Provide the [x, y] coordinate of the cell's center where the given text is located.  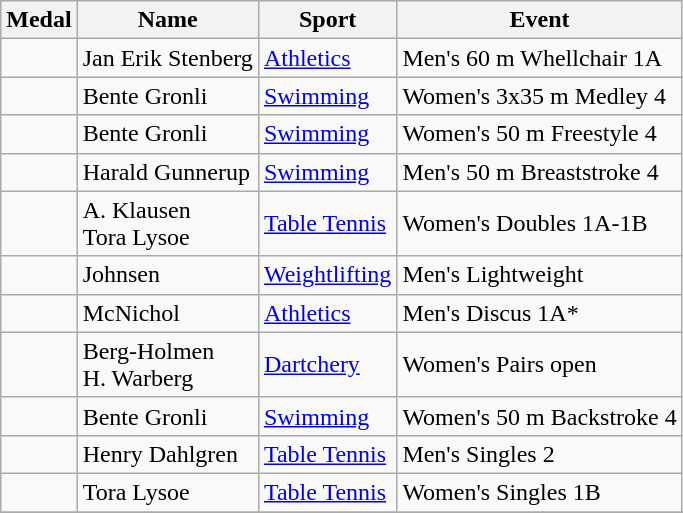
Men's Lightweight [540, 275]
Berg-Holmen H. Warberg [168, 364]
Women's Doubles 1A-1B [540, 224]
Name [168, 20]
Men's 60 m Whellchair 1A [540, 58]
McNichol [168, 313]
Johnsen [168, 275]
A. Klausen Tora Lysoe [168, 224]
Henry Dahlgren [168, 454]
Sport [327, 20]
Tora Lysoe [168, 492]
Women's 50 m Backstroke 4 [540, 416]
Harald Gunnerup [168, 172]
Women's Pairs open [540, 364]
Jan Erik Stenberg [168, 58]
Event [540, 20]
Women's 50 m Freestyle 4 [540, 134]
Women's 3x35 m Medley 4 [540, 96]
Men's 50 m Breaststroke 4 [540, 172]
Women's Singles 1B [540, 492]
Men's Singles 2 [540, 454]
Weightlifting [327, 275]
Medal [39, 20]
Men's Discus 1A* [540, 313]
Dartchery [327, 364]
